Output the (X, Y) coordinate of the center of the cell containing the given text.  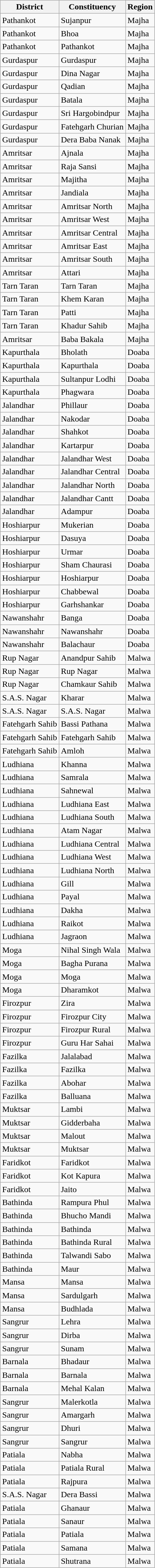
Phillaur (92, 406)
Balachaur (92, 645)
Ghanaur (92, 1508)
Jalalabad (92, 1056)
Jandiala (92, 193)
Baba Bakala (92, 339)
Dasuya (92, 538)
Mukerian (92, 525)
Ludhiana South (92, 817)
Bhucho Mandi (92, 1216)
Lehra (92, 1322)
Ludhiana East (92, 804)
Sri Hargobindpur (92, 113)
Guru Har Sahai (92, 1043)
Majitha (92, 180)
Batala (92, 100)
Raikot (92, 923)
Sahnewal (92, 790)
Khanna (92, 764)
Nakodar (92, 419)
Nabha (92, 1455)
Bassi Pathana (92, 724)
Dakha (92, 910)
Sunam (92, 1348)
Amritsar West (92, 220)
Sujanpur (92, 20)
Mehal Kalan (92, 1388)
Shutrana (92, 1561)
Ajnala (92, 153)
Dera Baba Nanak (92, 140)
Anandpur Sahib (92, 658)
Urmar (92, 551)
Sham Chaurasi (92, 565)
Abohar (92, 1083)
Patiala Rural (92, 1468)
Attari (92, 273)
Amritsar South (92, 259)
Malout (92, 1136)
Jaito (92, 1189)
Ludhiana North (92, 870)
Shahkot (92, 432)
Constituency (92, 7)
Amritsar North (92, 206)
Rajpura (92, 1481)
Atam Nagar (92, 831)
Bholath (92, 352)
Amargarh (92, 1415)
Balluana (92, 1096)
Kartarpur (92, 445)
Bhadaur (92, 1362)
Amritsar East (92, 246)
Dhuri (92, 1428)
Firozpur Rural (92, 1030)
Jalandhar Central (92, 472)
Budhlada (92, 1309)
Rampura Phul (92, 1202)
Bathinda Rural (92, 1242)
Maur (92, 1269)
Phagwara (92, 392)
Dina Nagar (92, 73)
Adampur (92, 512)
Jalandhar Cantt (92, 498)
Kharar (92, 698)
Sanaur (92, 1521)
District (30, 7)
Dera Bassi (92, 1495)
Fatehgarh Churian (92, 126)
Zira (92, 1003)
Ludhiana West (92, 857)
Samana (92, 1548)
Jagraon (92, 937)
Ludhiana Central (92, 844)
Payal (92, 897)
Khadur Sahib (92, 326)
Dharamkot (92, 990)
Qadian (92, 87)
Bhoa (92, 34)
Gill (92, 884)
Malerkotla (92, 1402)
Firozpur City (92, 1017)
Lambi (92, 1109)
Banga (92, 618)
Chabbewal (92, 592)
Samrala (92, 777)
Nihal Singh Wala (92, 950)
Bagha Purana (92, 963)
Dirba (92, 1335)
Amritsar Central (92, 233)
Amloh (92, 751)
Region (140, 7)
Sardulgarh (92, 1295)
Chamkaur Sahib (92, 684)
Talwandi Sabo (92, 1256)
Jalandhar West (92, 459)
Gidderbaha (92, 1123)
Jalandhar North (92, 485)
Raja Sansi (92, 166)
Garhshankar (92, 605)
Khem Karan (92, 299)
Kot Kapura (92, 1176)
Sultanpur Lodhi (92, 379)
Patti (92, 312)
